Locate the cell with the specified text and output its (x, y) center coordinate. 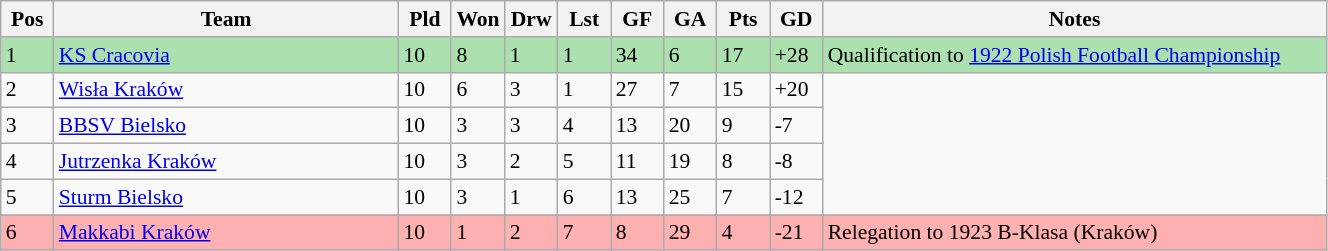
27 (638, 90)
Makkabi Kraków (226, 233)
15 (744, 90)
+20 (796, 90)
-12 (796, 197)
Pts (744, 19)
19 (690, 162)
25 (690, 197)
29 (690, 233)
Team (226, 19)
-21 (796, 233)
GF (638, 19)
Won (478, 19)
Wisła Kraków (226, 90)
Sturm Bielsko (226, 197)
-8 (796, 162)
BBSV Bielsko (226, 126)
Lst (584, 19)
34 (638, 55)
11 (638, 162)
Jutrzenka Kraków (226, 162)
Qualification to 1922 Polish Football Championship (1075, 55)
GA (690, 19)
-7 (796, 126)
Pos (28, 19)
+28 (796, 55)
Drw (532, 19)
KS Cracovia (226, 55)
Relegation to 1923 B-Klasa (Kraków) (1075, 233)
Pld (424, 19)
9 (744, 126)
Notes (1075, 19)
17 (744, 55)
20 (690, 126)
GD (796, 19)
